Search for the cell housing the specified text and yield its (x, y) center coordinate. 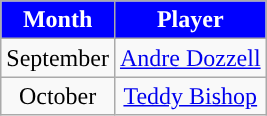
Month (58, 20)
Teddy Bishop (190, 96)
Andre Dozzell (190, 58)
Player (190, 20)
September (58, 58)
October (58, 96)
